Output the (X, Y) coordinate of the center of the cell containing the given text.  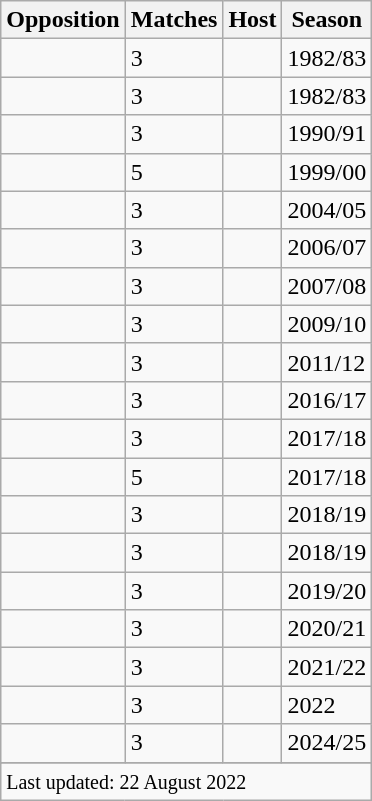
Season (327, 20)
2020/21 (327, 629)
2024/25 (327, 743)
2009/10 (327, 324)
2011/12 (327, 362)
2022 (327, 705)
2007/08 (327, 286)
Last updated: 22 August 2022 (186, 781)
Matches (174, 20)
2021/22 (327, 667)
2019/20 (327, 591)
Host (252, 20)
1990/91 (327, 134)
1999/00 (327, 172)
2006/07 (327, 248)
2016/17 (327, 400)
Opposition (63, 20)
2004/05 (327, 210)
